Determine the [X, Y] coordinate at the center of the cell enclosing the given text.  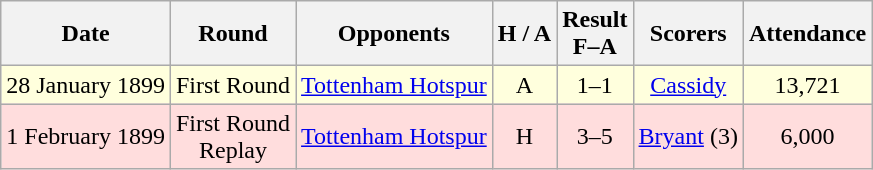
Round [232, 34]
Date [86, 34]
H [524, 136]
Bryant (3) [688, 136]
Scorers [688, 34]
13,721 [807, 85]
Opponents [394, 34]
A [524, 85]
H / A [524, 34]
First RoundReplay [232, 136]
1–1 [595, 85]
ResultF–A [595, 34]
Attendance [807, 34]
First Round [232, 85]
Cassidy [688, 85]
3–5 [595, 136]
1 February 1899 [86, 136]
6,000 [807, 136]
28 January 1899 [86, 85]
